Pinpoint the cell where the given text exists, returning its (X, Y) midpoint coordinate. 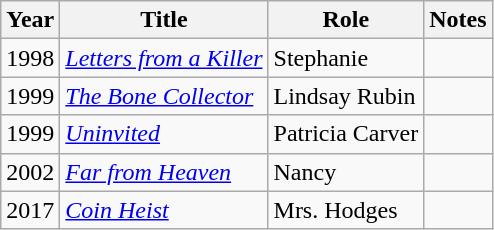
Year (30, 20)
Coin Heist (164, 210)
Role (346, 20)
Uninvited (164, 134)
Letters from a Killer (164, 58)
Stephanie (346, 58)
The Bone Collector (164, 96)
Nancy (346, 172)
Title (164, 20)
Far from Heaven (164, 172)
2002 (30, 172)
Notes (458, 20)
2017 (30, 210)
Lindsay Rubin (346, 96)
Mrs. Hodges (346, 210)
1998 (30, 58)
Patricia Carver (346, 134)
